Output the [X, Y] coordinate of the center of the cell containing the given text.  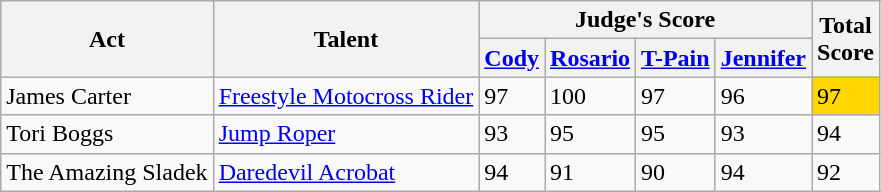
Judge's Score [646, 20]
96 [763, 96]
Act [107, 39]
James Carter [107, 96]
Jennifer [763, 58]
T-Pain [676, 58]
92 [846, 172]
100 [590, 96]
Jump Roper [346, 134]
Daredevil Acrobat [346, 172]
Tori Boggs [107, 134]
Rosario [590, 58]
Cody [512, 58]
Talent [346, 39]
90 [676, 172]
The Amazing Sladek [107, 172]
TotalScore [846, 39]
91 [590, 172]
Freestyle Motocross Rider [346, 96]
